Provide the (X, Y) coordinate of the cell's center where the given text is located.  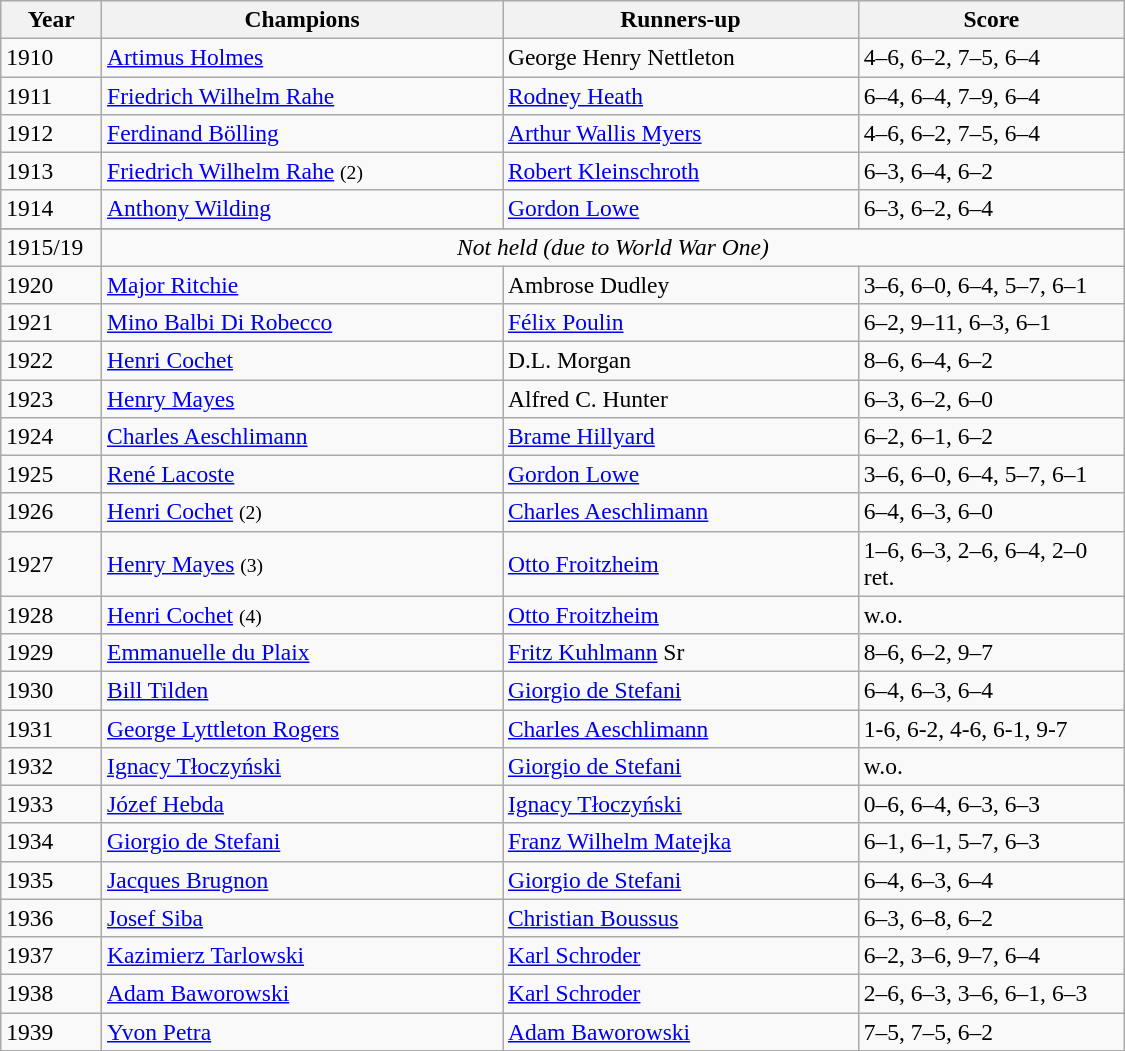
1–6, 6–3, 2–6, 6–4, 2–0 ret. (991, 564)
Henri Cochet (2) (302, 512)
René Lacoste (302, 474)
Robert Kleinschroth (680, 171)
1934 (52, 842)
1932 (52, 766)
1929 (52, 652)
Champions (302, 19)
Artimus Holmes (302, 57)
Jacques Brugnon (302, 880)
Bill Tilden (302, 690)
1921 (52, 322)
Ambrose Dudley (680, 285)
1938 (52, 993)
Brame Hillyard (680, 436)
1931 (52, 728)
1926 (52, 512)
1939 (52, 1031)
6–2, 9–11, 6–3, 6–1 (991, 322)
Major Ritchie (302, 285)
1-6, 6-2, 4-6, 6-1, 9-7 (991, 728)
1936 (52, 918)
Kazimierz Tarlowski (302, 955)
1910 (52, 57)
Henri Cochet (302, 360)
6–4, 6–3, 6–0 (991, 512)
Franz Wilhelm Matejka (680, 842)
1928 (52, 615)
0–6, 6–4, 6–3, 6–3 (991, 804)
8–6, 6–4, 6–2 (991, 360)
2–6, 6–3, 3–6, 6–1, 6–3 (991, 993)
6–4, 6–4, 7–9, 6–4 (991, 95)
1923 (52, 398)
8–6, 6–2, 9–7 (991, 652)
7–5, 7–5, 6–2 (991, 1031)
D.L. Morgan (680, 360)
6–1, 6–1, 5–7, 6–3 (991, 842)
Arthur Wallis Myers (680, 133)
1930 (52, 690)
1933 (52, 804)
1914 (52, 209)
Christian Boussus (680, 918)
Not held (due to World War One) (614, 247)
Ferdinand Bölling (302, 133)
Friedrich Wilhelm Rahe (302, 95)
1925 (52, 474)
1927 (52, 564)
1915/19 (52, 247)
Runners-up (680, 19)
Score (991, 19)
Félix Poulin (680, 322)
Rodney Heath (680, 95)
Yvon Petra (302, 1031)
1920 (52, 285)
1935 (52, 880)
George Lyttleton Rogers (302, 728)
Józef Hebda (302, 804)
Year (52, 19)
Alfred C. Hunter (680, 398)
Josef Siba (302, 918)
6–3, 6–8, 6–2 (991, 918)
1911 (52, 95)
1922 (52, 360)
Henry Mayes (302, 398)
1937 (52, 955)
Mino Balbi Di Robecco (302, 322)
George Henry Nettleton (680, 57)
Henri Cochet (4) (302, 615)
6–3, 6–2, 6–0 (991, 398)
6–3, 6–2, 6–4 (991, 209)
1912 (52, 133)
Anthony Wilding (302, 209)
1924 (52, 436)
6–2, 3–6, 9–7, 6–4 (991, 955)
Henry Mayes (3) (302, 564)
Friedrich Wilhelm Rahe (2) (302, 171)
6–3, 6–4, 6–2 (991, 171)
1913 (52, 171)
6–2, 6–1, 6–2 (991, 436)
Fritz Kuhlmann Sr (680, 652)
Emmanuelle du Plaix (302, 652)
